Determine the (X, Y) coordinate at the center of the cell enclosing the given text.  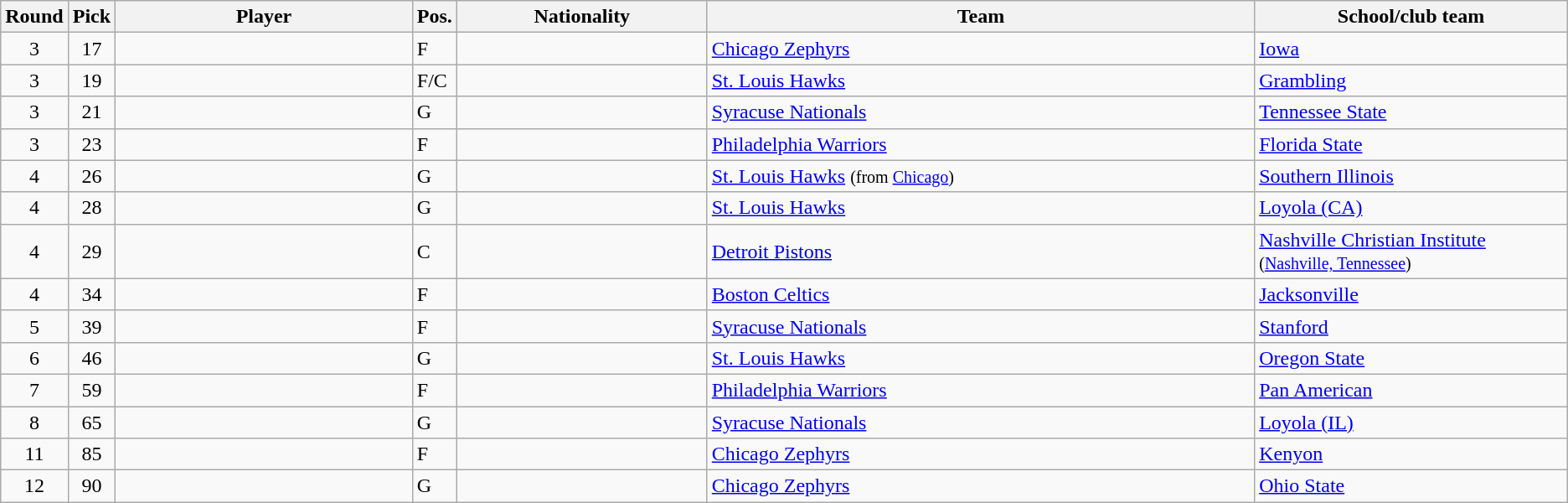
Jacksonville (1411, 294)
28 (91, 208)
90 (91, 486)
Ohio State (1411, 486)
Southern Illinois (1411, 176)
Pos. (434, 17)
21 (91, 112)
Stanford (1411, 326)
Nationality (581, 17)
Boston Celtics (980, 294)
17 (91, 49)
59 (91, 390)
Tennessee State (1411, 112)
85 (91, 454)
Loyola (CA) (1411, 208)
Player (265, 17)
Team (980, 17)
Round (34, 17)
St. Louis Hawks (from Chicago) (980, 176)
Kenyon (1411, 454)
Loyola (IL) (1411, 422)
7 (34, 390)
Iowa (1411, 49)
29 (91, 251)
Oregon State (1411, 358)
C (434, 251)
8 (34, 422)
34 (91, 294)
Grambling (1411, 80)
23 (91, 144)
Pan American (1411, 390)
Pick (91, 17)
Nashville Christian Institute (Nashville, Tennessee) (1411, 251)
Detroit Pistons (980, 251)
65 (91, 422)
School/club team (1411, 17)
5 (34, 326)
Florida State (1411, 144)
26 (91, 176)
6 (34, 358)
46 (91, 358)
F/C (434, 80)
39 (91, 326)
19 (91, 80)
11 (34, 454)
12 (34, 486)
